Return (X, Y) of the center of cell containing provided text 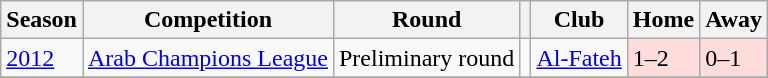
Arab Champions League (208, 58)
Al-Fateh (579, 58)
0–1 (734, 58)
Round (426, 20)
2012 (42, 58)
Season (42, 20)
1–2 (663, 58)
Away (734, 20)
Home (663, 20)
Competition (208, 20)
Preliminary round (426, 58)
Club (579, 20)
